Search for the cell housing the specified text and yield its (x, y) center coordinate. 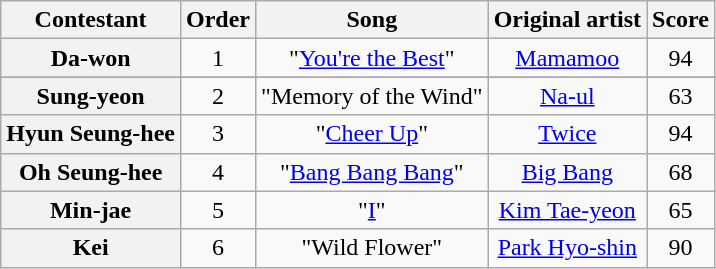
1 (218, 58)
Sung-yeon (91, 96)
2 (218, 96)
"Memory of the Wind" (372, 96)
Min-jae (91, 210)
Score (680, 20)
4 (218, 172)
63 (680, 96)
Twice (567, 134)
Big Bang (567, 172)
Da-won (91, 58)
Mamamoo (567, 58)
Song (372, 20)
5 (218, 210)
Kim Tae-yeon (567, 210)
68 (680, 172)
90 (680, 248)
"Wild Flower" (372, 248)
Na-ul (567, 96)
"I" (372, 210)
Park Hyo-shin (567, 248)
Kei (91, 248)
Original artist (567, 20)
Hyun Seung-hee (91, 134)
Oh Seung-hee (91, 172)
Order (218, 20)
"Bang Bang Bang" (372, 172)
"You're the Best" (372, 58)
3 (218, 134)
Contestant (91, 20)
6 (218, 248)
"Cheer Up" (372, 134)
65 (680, 210)
